Provide the [X, Y] coordinate of the cell's center where the given text is located.  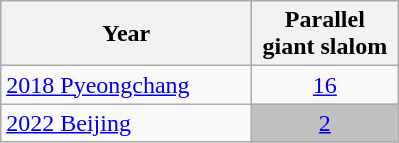
2018 Pyeongchang [126, 85]
2 [325, 123]
16 [325, 85]
Year [126, 34]
Parallelgiant slalom [325, 34]
2022 Beijing [126, 123]
